From the cell containing the given text, extract its center point as (X, Y) coordinate. 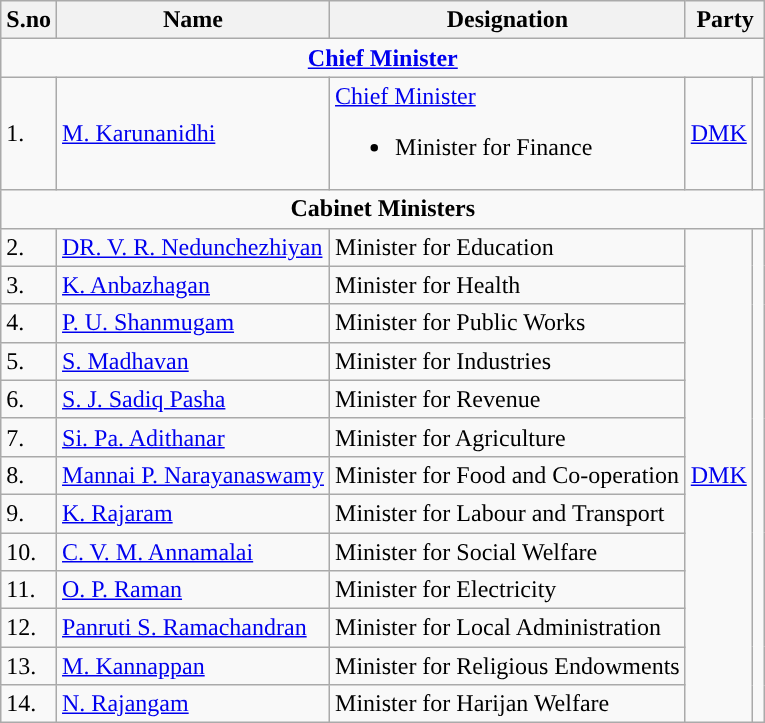
M. Karunanidhi (194, 134)
Minister for Social Welfare (508, 551)
7. (29, 437)
Name (194, 20)
5. (29, 361)
2. (29, 247)
12. (29, 628)
Panruti S. Ramachandran (194, 628)
S. J. Sadiq Pasha (194, 399)
Party (725, 20)
DR. V. R. Nedunchezhiyan (194, 247)
Minister for Public Works (508, 323)
K. Rajaram (194, 513)
S.no (29, 20)
Minister for Food and Co-operation (508, 475)
Minister for Harijan Welfare (508, 704)
Si. Pa. Adithanar (194, 437)
13. (29, 666)
O. P. Raman (194, 590)
K. Anbazhagan (194, 285)
1. (29, 134)
Chief MinisterMinister for Finance (508, 134)
P. U. Shanmugam (194, 323)
C. V. M. Annamalai (194, 551)
Minister for Education (508, 247)
14. (29, 704)
9. (29, 513)
M. Kannappan (194, 666)
Minister for Agriculture (508, 437)
4. (29, 323)
8. (29, 475)
3. (29, 285)
Minister for Electricity (508, 590)
6. (29, 399)
Minister for Local Administration (508, 628)
11. (29, 590)
Minister for Industries (508, 361)
Cabinet Ministers (383, 209)
Minister for Religious Endowments (508, 666)
S. Madhavan (194, 361)
10. (29, 551)
Minister for Revenue (508, 399)
Mannai P. Narayanaswamy (194, 475)
N. Rajangam (194, 704)
Chief Minister (383, 58)
Designation (508, 20)
Minister for Labour and Transport (508, 513)
Minister for Health (508, 285)
